Search for the cell housing the specified text and yield its [X, Y] center coordinate. 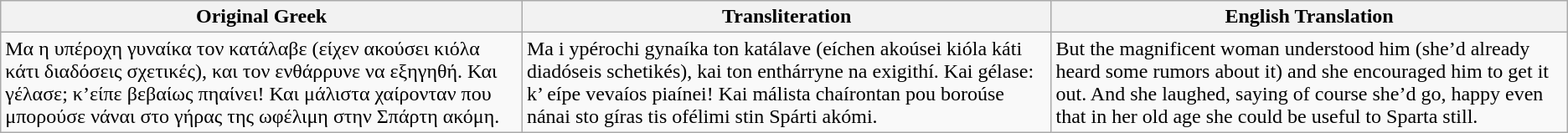
Transliteration [787, 17]
English Translation [1309, 17]
Original Greek [261, 17]
